Scan for the cell matching the given text and deliver its [X, Y] coordinate at center. 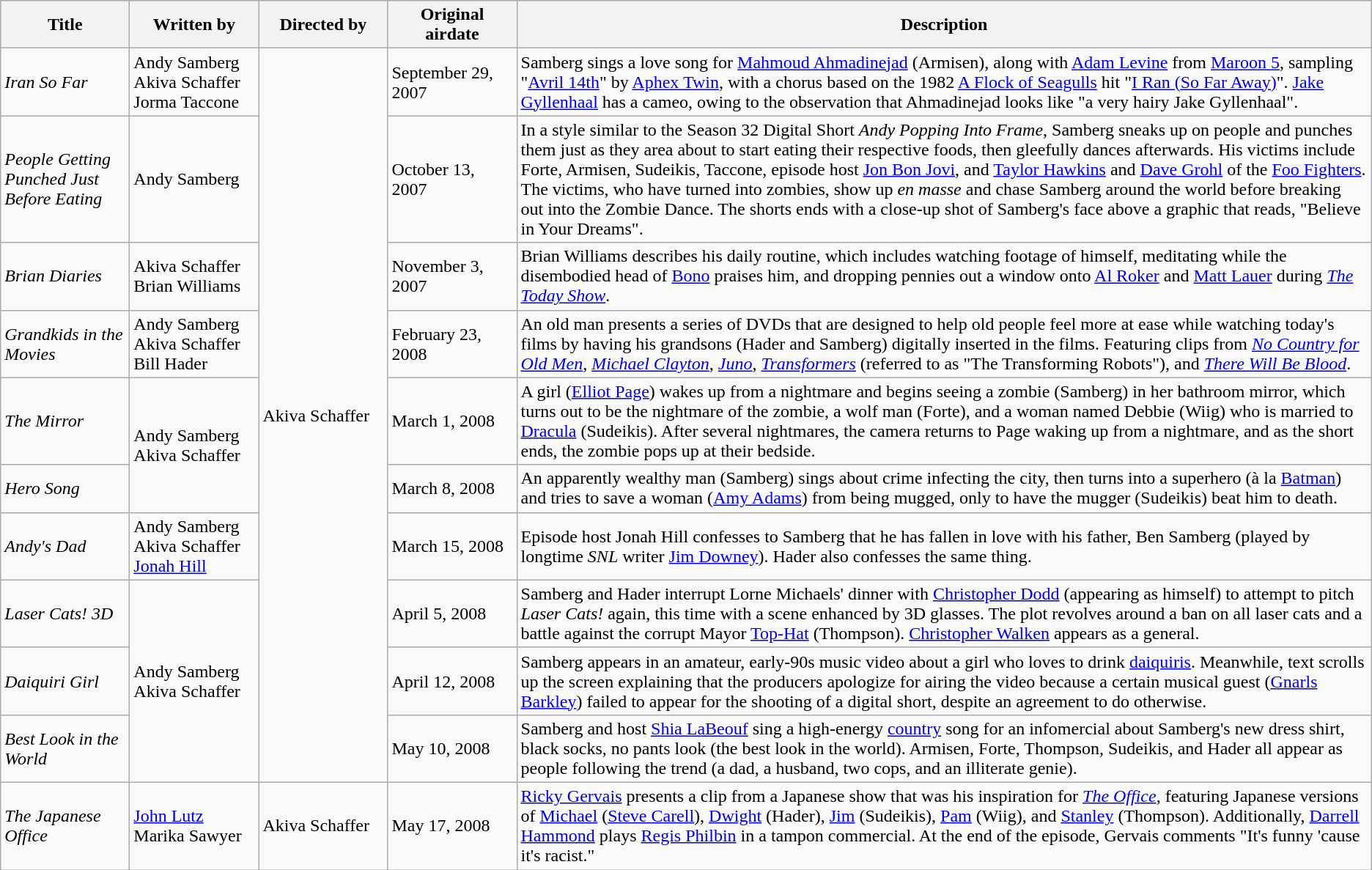
Grandkids in the Movies [65, 344]
Brian Diaries [65, 276]
Best Look in the World [65, 748]
Title [65, 25]
Andy Samberg [194, 179]
Written by [194, 25]
May 17, 2008 [452, 825]
The Japanese Office [65, 825]
March 1, 2008 [452, 421]
Andy SambergAkiva SchafferBill Hader [194, 344]
John LutzMarika Sawyer [194, 825]
September 29, 2007 [452, 82]
May 10, 2008 [452, 748]
The Mirror [65, 421]
People Getting Punched Just Before Eating [65, 179]
Original airdate [452, 25]
March 8, 2008 [452, 488]
March 15, 2008 [452, 546]
Andy's Dad [65, 546]
October 13, 2007 [452, 179]
February 23, 2008 [452, 344]
April 12, 2008 [452, 681]
Akiva SchafferBrian Williams [194, 276]
Laser Cats! 3D [65, 613]
Description [944, 25]
Hero Song [65, 488]
Iran So Far [65, 82]
Andy SambergAkiva SchafferJorma Taccone [194, 82]
Daiquiri Girl [65, 681]
April 5, 2008 [452, 613]
November 3, 2007 [452, 276]
Andy SambergAkiva SchafferJonah Hill [194, 546]
Directed by [323, 25]
